Search for the cell housing the specified text and yield its [x, y] center coordinate. 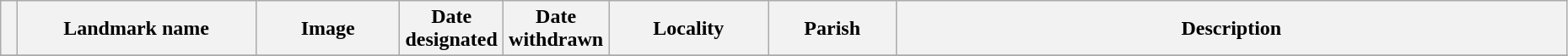
Date withdrawn [555, 29]
Description [1231, 29]
Image [328, 29]
Date designated [452, 29]
Parish [832, 29]
Landmark name [137, 29]
Locality [688, 29]
